Detect which cell encompasses the target text, then output its (X, Y) center coordinate. 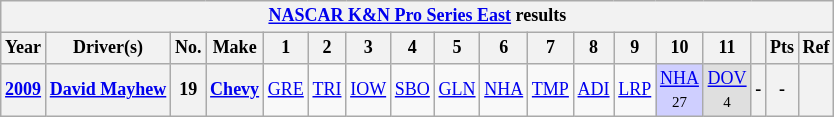
David Mayhew (108, 90)
3 (368, 48)
SBO (412, 90)
11 (727, 48)
GLN (457, 90)
TRI (327, 90)
No. (188, 48)
LRP (635, 90)
7 (551, 48)
TMP (551, 90)
NHA (504, 90)
NASCAR K&N Pro Series East results (418, 16)
2 (327, 48)
Make (235, 48)
ADI (594, 90)
NHA27 (680, 90)
4 (412, 48)
GRE (286, 90)
Ref (816, 48)
Year (24, 48)
19 (188, 90)
2009 (24, 90)
5 (457, 48)
IOW (368, 90)
1 (286, 48)
6 (504, 48)
Pts (782, 48)
Chevy (235, 90)
10 (680, 48)
DOV4 (727, 90)
Driver(s) (108, 48)
8 (594, 48)
9 (635, 48)
